Output the (x, y) coordinate of the center of the cell containing the given text.  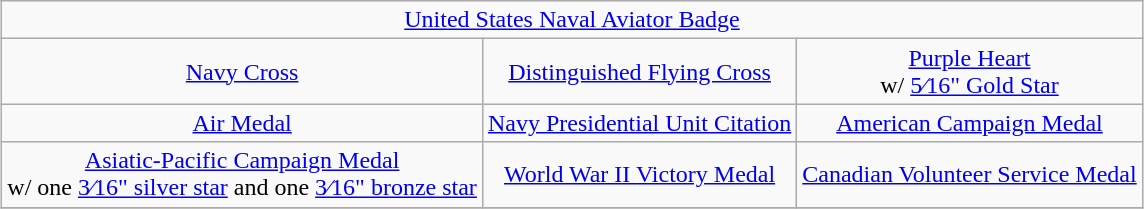
World War II Victory Medal (639, 174)
Air Medal (242, 123)
Asiatic-Pacific Campaign Medalw/ one 3⁄16" silver star and one 3⁄16" bronze star (242, 174)
Navy Presidential Unit Citation (639, 123)
United States Naval Aviator Badge (572, 20)
Purple Heartw/ 5⁄16" Gold Star (970, 72)
American Campaign Medal (970, 123)
Navy Cross (242, 72)
Canadian Volunteer Service Medal (970, 174)
Distinguished Flying Cross (639, 72)
